Search for the cell housing the specified text and yield its [X, Y] center coordinate. 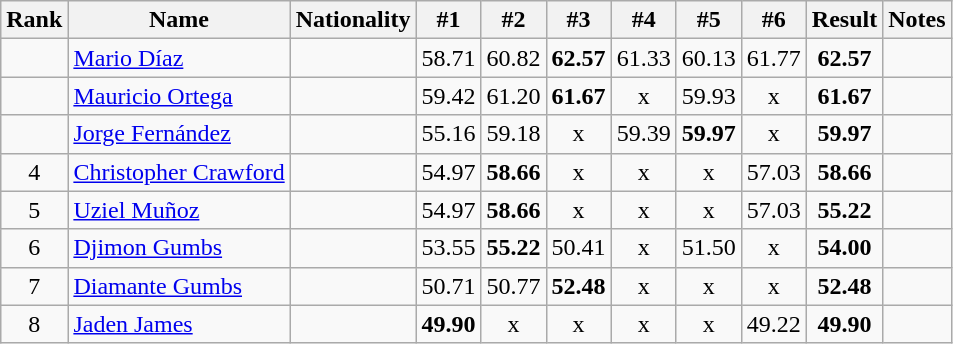
Rank [34, 20]
#4 [644, 20]
51.50 [708, 248]
54.00 [844, 248]
59.39 [644, 134]
Mario Díaz [179, 58]
59.93 [708, 96]
Jaden James [179, 324]
Uziel Muñoz [179, 210]
#3 [578, 20]
Djimon Gumbs [179, 248]
53.55 [448, 248]
50.77 [514, 286]
7 [34, 286]
60.82 [514, 58]
61.77 [774, 58]
Jorge Fernández [179, 134]
4 [34, 172]
49.22 [774, 324]
58.71 [448, 58]
Result [844, 20]
8 [34, 324]
59.42 [448, 96]
Diamante Gumbs [179, 286]
#6 [774, 20]
#2 [514, 20]
Notes [917, 20]
Name [179, 20]
60.13 [708, 58]
Mauricio Ortega [179, 96]
Christopher Crawford [179, 172]
#1 [448, 20]
5 [34, 210]
59.18 [514, 134]
#5 [708, 20]
6 [34, 248]
55.16 [448, 134]
61.33 [644, 58]
61.20 [514, 96]
50.71 [448, 286]
50.41 [578, 248]
Nationality [353, 20]
